Find where the given text appears and provide that cell's center as [X, Y] coordinate. 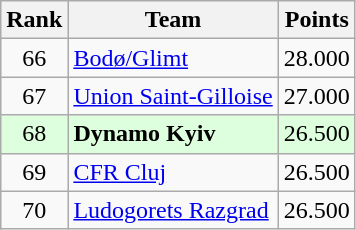
CFR Cluj [173, 172]
28.000 [316, 58]
Points [316, 20]
Ludogorets Razgrad [173, 210]
66 [34, 58]
Dynamo Kyiv [173, 134]
69 [34, 172]
Team [173, 20]
67 [34, 96]
27.000 [316, 96]
68 [34, 134]
Rank [34, 20]
Union Saint-Gilloise [173, 96]
Bodø/Glimt [173, 58]
70 [34, 210]
